Return [x, y] of the center of cell containing provided text 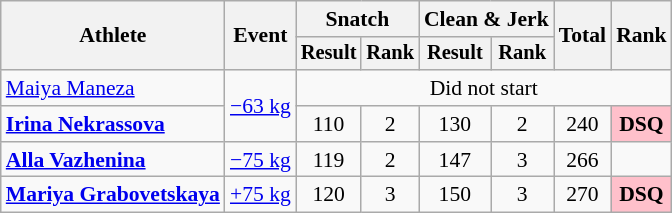
−75 kg [260, 160]
−63 kg [260, 106]
270 [582, 195]
Did not start [484, 88]
Mariya Grabovetskaya [113, 195]
Athlete [113, 36]
Clean & Jerk [486, 19]
Total [582, 36]
Snatch [358, 19]
240 [582, 124]
150 [455, 195]
110 [329, 124]
147 [455, 160]
Event [260, 36]
+75 kg [260, 195]
130 [455, 124]
266 [582, 160]
119 [329, 160]
Maiya Maneza [113, 88]
120 [329, 195]
Irina Nekrassova [113, 124]
Alla Vazhenina [113, 160]
